Provide the [X, Y] coordinate of the cell's center where the given text is located.  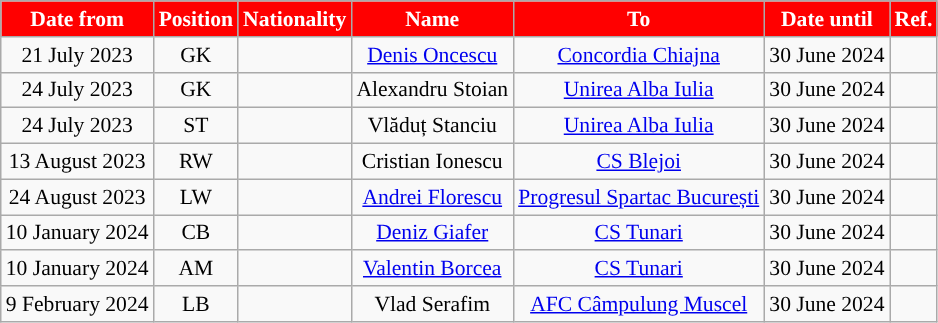
Valentin Borcea [432, 269]
Nationality [294, 19]
Concordia Chiajna [638, 55]
ST [196, 126]
Ref. [914, 19]
To [638, 19]
Vlăduț Stanciu [432, 126]
21 July 2023 [78, 55]
Date from [78, 19]
Progresul Spartac București [638, 197]
AFC Câmpulung Muscel [638, 304]
Denis Oncescu [432, 55]
LW [196, 197]
Position [196, 19]
9 February 2024 [78, 304]
Date until [826, 19]
Name [432, 19]
13 August 2023 [78, 162]
AM [196, 269]
Alexandru Stoian [432, 90]
Vlad Serafim [432, 304]
Andrei Florescu [432, 197]
Deniz Giafer [432, 233]
LB [196, 304]
CS Blejoi [638, 162]
CB [196, 233]
24 August 2023 [78, 197]
RW [196, 162]
Cristian Ionescu [432, 162]
